Find where the given text appears and provide that cell's center as (X, Y) coordinate. 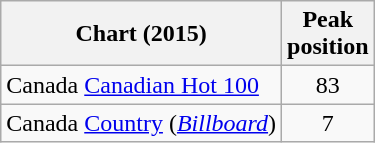
Canada Country (Billboard) (142, 123)
Canada Canadian Hot 100 (142, 85)
7 (328, 123)
83 (328, 85)
Chart (2015) (142, 34)
Peakposition (328, 34)
